Return (X, Y) of the center of cell containing provided text 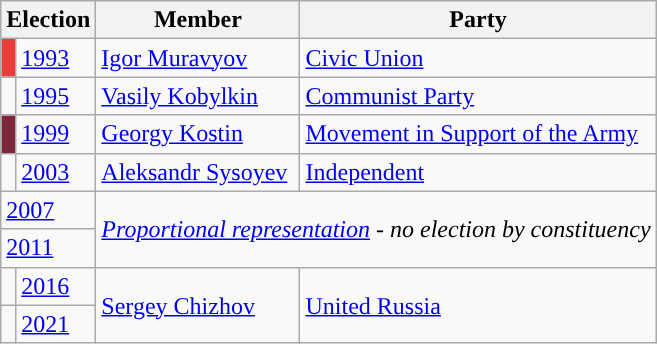
1999 (56, 134)
Georgy Kostin (198, 134)
1993 (56, 58)
2003 (56, 172)
Communist Party (478, 96)
1995 (56, 96)
Proportional representation - no election by constituency (376, 229)
2021 (56, 324)
Igor Muravyov (198, 58)
Independent (478, 172)
2007 (48, 210)
2016 (56, 286)
Vasily Kobylkin (198, 96)
United Russia (478, 305)
Sergey Chizhov (198, 305)
Aleksandr Sysoyev (198, 172)
Party (478, 20)
Movement in Support of the Army (478, 134)
2011 (48, 248)
Election (48, 20)
Member (198, 20)
Civic Union (478, 58)
